Output the (x, y) coordinate of the center of the cell containing the given text.  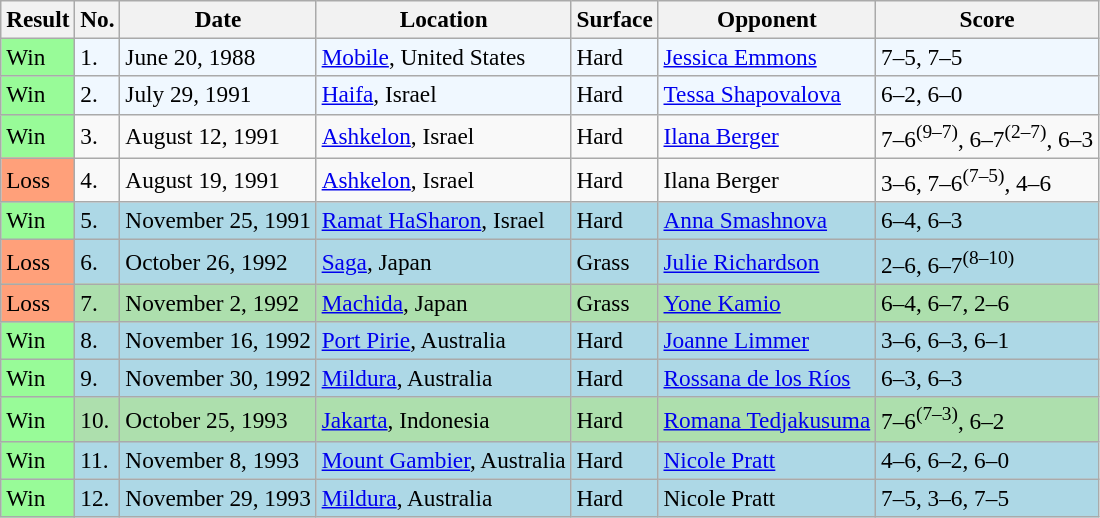
Date (218, 19)
Surface (614, 19)
Saga, Japan (444, 261)
3–6, 7–6(7–5), 4–6 (988, 180)
2. (98, 95)
No. (98, 19)
Mount Gambier, Australia (444, 460)
6. (98, 261)
June 20, 1988 (218, 57)
6–4, 6–3 (988, 221)
8. (98, 340)
7. (98, 303)
Mobile, United States (444, 57)
Julie Richardson (767, 261)
Port Pirie, Australia (444, 340)
Machida, Japan (444, 303)
Ramat HaSharon, Israel (444, 221)
Location (444, 19)
November 30, 1992 (218, 378)
7–5, 3–6, 7–5 (988, 498)
7–6(7–3), 6–2 (988, 419)
5. (98, 221)
6–3, 6–3 (988, 378)
Jessica Emmons (767, 57)
November 29, 1993 (218, 498)
7–6(9–7), 6–7(2–7), 6–3 (988, 136)
Haifa, Israel (444, 95)
Joanne Limmer (767, 340)
4–6, 6–2, 6–0 (988, 460)
October 26, 1992 (218, 261)
2–6, 6–7(8–10) (988, 261)
10. (98, 419)
November 2, 1992 (218, 303)
November 25, 1991 (218, 221)
Result (38, 19)
August 12, 1991 (218, 136)
7–5, 7–5 (988, 57)
11. (98, 460)
Opponent (767, 19)
3–6, 6–3, 6–1 (988, 340)
Tessa Shapovalova (767, 95)
Rossana de los Ríos (767, 378)
12. (98, 498)
November 8, 1993 (218, 460)
Yone Kamio (767, 303)
Score (988, 19)
3. (98, 136)
6–2, 6–0 (988, 95)
1. (98, 57)
November 16, 1992 (218, 340)
Jakarta, Indonesia (444, 419)
6–4, 6–7, 2–6 (988, 303)
October 25, 1993 (218, 419)
August 19, 1991 (218, 180)
9. (98, 378)
4. (98, 180)
Anna Smashnova (767, 221)
Romana Tedjakusuma (767, 419)
July 29, 1991 (218, 95)
